For the text-containing cell, return its midpoint in (X, Y) coordinate format. 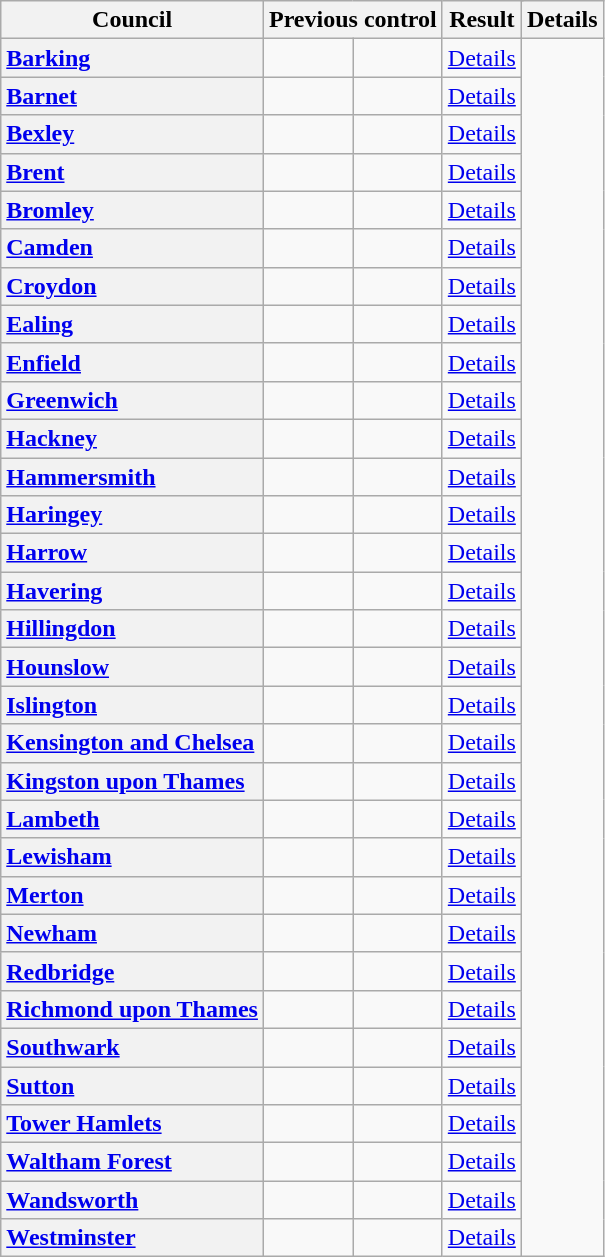
Westminster (132, 1238)
Camden (132, 248)
Bromley (132, 210)
Southwark (132, 1047)
Richmond upon Thames (132, 1009)
Sutton (132, 1085)
Brent (132, 172)
Merton (132, 895)
Previous control (352, 20)
Lambeth (132, 819)
Hounslow (132, 667)
Bexley (132, 134)
Kingston upon Thames (132, 781)
Barnet (132, 96)
Waltham Forest (132, 1162)
Ealing (132, 324)
Havering (132, 591)
Barking (132, 58)
Islington (132, 705)
Enfield (132, 362)
Hackney (132, 438)
Kensington and Chelsea (132, 743)
Harrow (132, 553)
Hillingdon (132, 629)
Hammersmith (132, 477)
Council (132, 20)
Tower Hamlets (132, 1124)
Haringey (132, 515)
Result (482, 20)
Newham (132, 933)
Croydon (132, 286)
Lewisham (132, 857)
Wandsworth (132, 1200)
Greenwich (132, 400)
Redbridge (132, 971)
